Return [X, Y] of the center of cell containing provided text 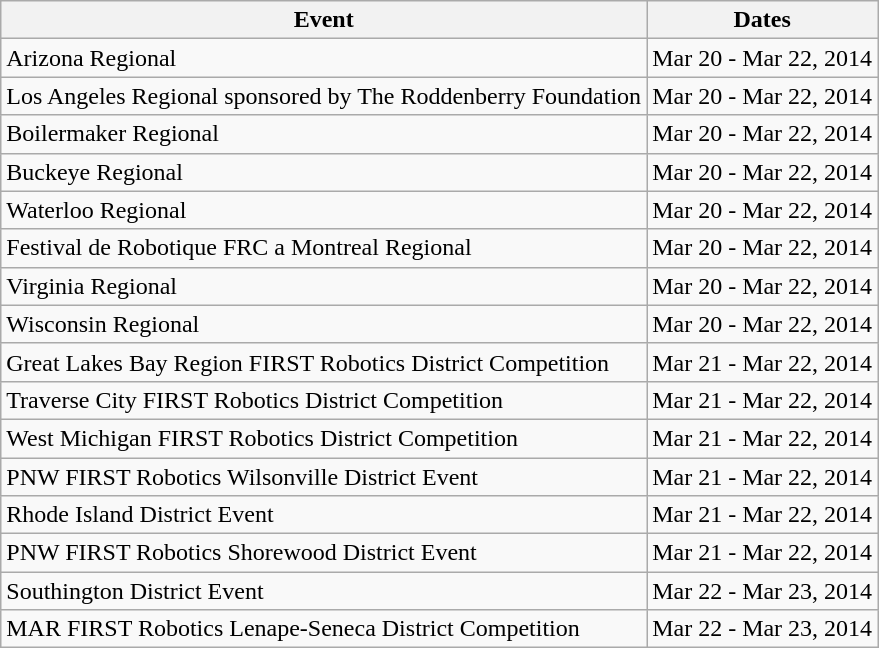
Waterloo Regional [324, 210]
Arizona Regional [324, 58]
PNW FIRST Robotics Wilsonville District Event [324, 477]
MAR FIRST Robotics Lenape-Seneca District Competition [324, 629]
Los Angeles Regional sponsored by The Roddenberry Foundation [324, 96]
Traverse City FIRST Robotics District Competition [324, 400]
Buckeye Regional [324, 172]
Dates [762, 20]
Boilermaker Regional [324, 134]
Rhode Island District Event [324, 515]
Event [324, 20]
PNW FIRST Robotics Shorewood District Event [324, 553]
Southington District Event [324, 591]
Festival de Robotique FRC a Montreal Regional [324, 248]
Wisconsin Regional [324, 324]
Great Lakes Bay Region FIRST Robotics District Competition [324, 362]
Virginia Regional [324, 286]
West Michigan FIRST Robotics District Competition [324, 438]
